Capture the cell that displays the provided text and extract its [X, Y] central coordinate. 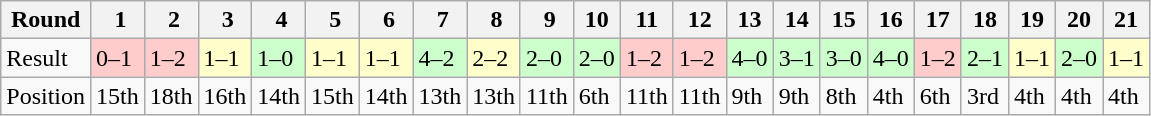
7 [440, 20]
18th [171, 96]
14 [796, 20]
0–1 [118, 58]
8 [494, 20]
3–1 [796, 58]
3 [225, 20]
1–0 [279, 58]
3–0 [844, 58]
16th [225, 96]
21 [1126, 20]
4 [279, 20]
12 [700, 20]
2–2 [494, 58]
19 [1032, 20]
9 [546, 20]
20 [1080, 20]
8th [844, 96]
2–1 [984, 58]
13 [750, 20]
3rd [984, 96]
Position [46, 96]
10 [596, 20]
11 [646, 20]
Result [46, 58]
5 [332, 20]
4–2 [440, 58]
2 [171, 20]
6 [386, 20]
Round [46, 20]
18 [984, 20]
17 [938, 20]
1 [118, 20]
15 [844, 20]
16 [890, 20]
